Scan for the cell matching the given text and deliver its (x, y) coordinate at center. 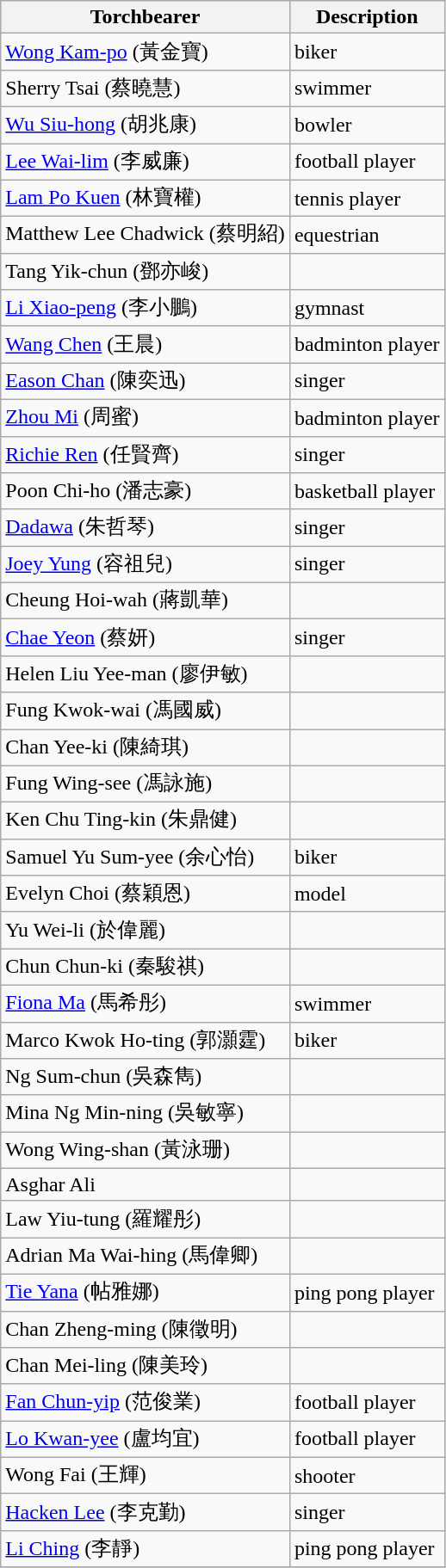
Sherry Tsai (蔡曉慧) (146, 88)
Ken Chu Ting-kin (朱鼎健) (146, 821)
basketball player (367, 492)
tennis player (367, 198)
Marco Kwok Ho-ting (郭灝霆) (146, 1041)
Helen Liu Yee-man (廖伊敏) (146, 674)
Dadawa (朱哲琴) (146, 528)
Asghar Ali (146, 1184)
Lam Po Kuen (林寶權) (146, 198)
Hacken Lee (李克勤) (146, 1512)
Poon Chi-ho (潘志豪) (146, 492)
Tang Yik-chun (鄧亦峻) (146, 272)
Li Ching (李靜) (146, 1548)
Li Xiao-peng (李小鵬) (146, 308)
Wong Wing-shan (黃泳珊) (146, 1151)
Richie Ren (任賢齊) (146, 454)
Chun Chun-ki (秦駿祺) (146, 967)
Lee Wai-lim (李威廉) (146, 162)
Fung Kwok-wai (馮國威) (146, 710)
Zhou Mi (周蜜) (146, 418)
Adrian Ma Wai-hing (馬偉卿) (146, 1256)
Wong Fai (王輝) (146, 1476)
Chan Mei-ling (陳美玲) (146, 1366)
Chan Zheng-ming (陳徵明) (146, 1330)
Mina Ng Min-ning (吳敏寧) (146, 1113)
Joey Yung (容祖兒) (146, 564)
Lo Kwan-yee (盧均宜) (146, 1440)
equestrian (367, 236)
Chan Yee-ki (陳綺琪) (146, 748)
Matthew Lee Chadwick (蔡明紹) (146, 236)
Samuel Yu Sum-yee (余心怡) (146, 857)
shooter (367, 1476)
Yu Wei-li (於偉麗) (146, 931)
Wu Siu-hong (胡兆康) (146, 126)
Wong Kam-po (黃金寶) (146, 52)
Chae Yeon (蔡妍) (146, 638)
Eason Chan (陳奕迅) (146, 382)
gymnast (367, 308)
bowler (367, 126)
Description (367, 17)
Law Yiu-tung (羅耀彤) (146, 1220)
Tie Yana (帖雅娜) (146, 1292)
Evelyn Choi (蔡穎恩) (146, 895)
Fiona Ma (馬希彤) (146, 1003)
model (367, 895)
Cheung Hoi-wah (蔣凱華) (146, 600)
Fung Wing-see (馮詠施) (146, 784)
Torchbearer (146, 17)
Fan Chun-yip (范俊業) (146, 1402)
Ng Sum-chun (吳森雋) (146, 1077)
Wang Chen (王晨) (146, 344)
